Scan for the cell matching the given text and deliver its (X, Y) coordinate at center. 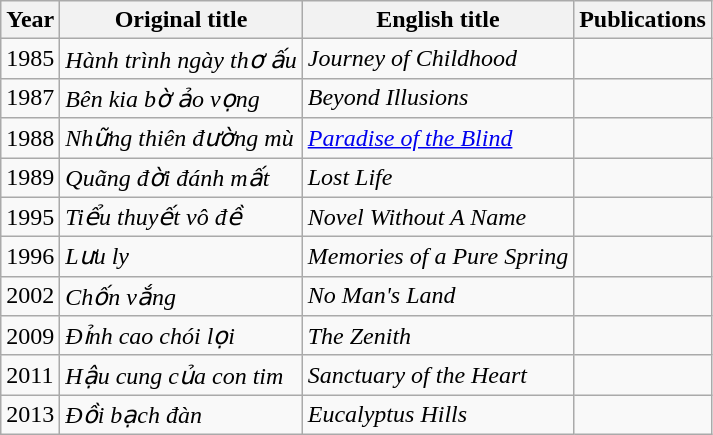
2011 (30, 375)
Year (30, 20)
Chốn vắng (181, 296)
The Zenith (438, 336)
Sanctuary of the Heart (438, 375)
1988 (30, 138)
English title (438, 20)
1987 (30, 98)
Novel Without A Name (438, 217)
Paradise of the Blind (438, 138)
2002 (30, 296)
Beyond Illusions (438, 98)
Eucalyptus Hills (438, 415)
Đỉnh cao chói lọi (181, 336)
Lost Life (438, 178)
Đồi bạch đàn (181, 415)
Quãng đời đánh mất (181, 178)
1985 (30, 59)
Original title (181, 20)
1989 (30, 178)
1995 (30, 217)
Publications (643, 20)
2009 (30, 336)
Bên kia bờ ảo vọng (181, 98)
Hậu cung của con tim (181, 375)
Memories of a Pure Spring (438, 257)
No Man's Land (438, 296)
2013 (30, 415)
Tiểu thuyết vô đề (181, 217)
Hành trình ngày thơ ấu (181, 59)
1996 (30, 257)
Lưu ly (181, 257)
Những thiên đường mù (181, 138)
Journey of Childhood (438, 59)
